For the text-containing cell, return its midpoint in [X, Y] coordinate format. 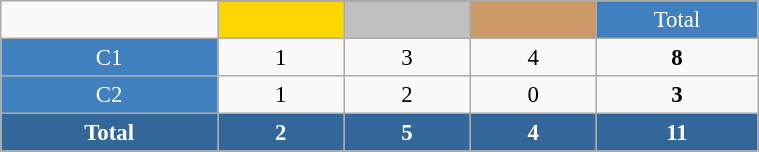
C2 [110, 95]
5 [407, 133]
8 [676, 58]
11 [676, 133]
C1 [110, 58]
0 [533, 95]
